Determine the [x, y] coordinate at the center of the cell enclosing the given text.  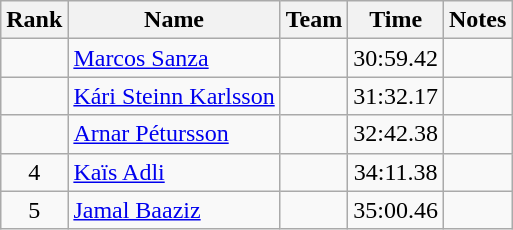
5 [34, 210]
35:00.46 [396, 210]
Name [174, 20]
Team [314, 20]
Jamal Baaziz [174, 210]
4 [34, 172]
31:32.17 [396, 96]
Arnar Pétursson [174, 134]
Rank [34, 20]
Marcos Sanza [174, 58]
34:11.38 [396, 172]
30:59.42 [396, 58]
Notes [477, 20]
Kári Steinn Karlsson [174, 96]
32:42.38 [396, 134]
Kaïs Adli [174, 172]
Time [396, 20]
